Provide the [X, Y] coordinate of the cell's center where the given text is located.  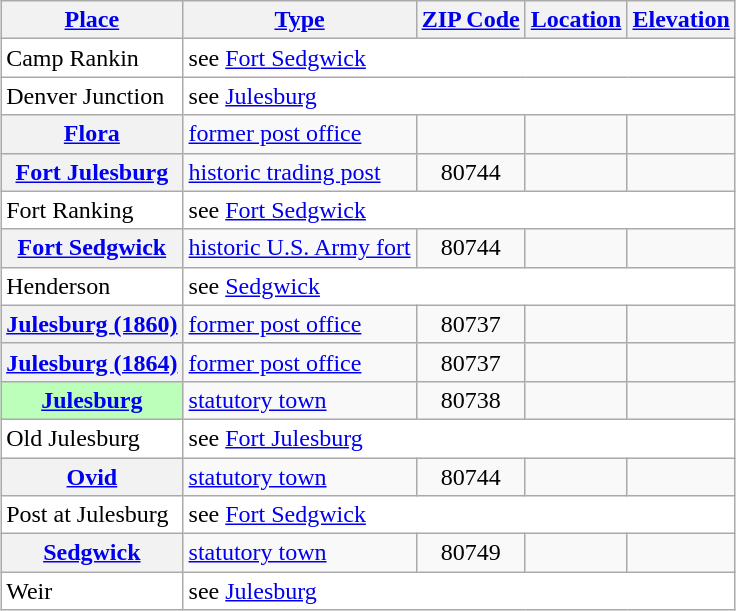
see Sedgwick [459, 286]
Post at Julesburg [92, 515]
Elevation [681, 20]
80738 [470, 400]
Sedgwick [92, 553]
ZIP Code [470, 20]
Fort Ranking [92, 210]
Fort Julesburg [92, 172]
historic U.S. Army fort [300, 248]
Denver Junction [92, 96]
Julesburg (1864) [92, 362]
Julesburg (1860) [92, 324]
see Fort Julesburg [459, 438]
Henderson [92, 286]
Weir [92, 591]
Location [576, 20]
Julesburg [92, 400]
Old Julesburg [92, 438]
historic trading post [300, 172]
Camp Rankin [92, 58]
80749 [470, 553]
Flora [92, 134]
Type [300, 20]
Place [92, 20]
Fort Sedgwick [92, 248]
Ovid [92, 477]
